Extract the [X, Y] coordinate from the center of the cell holding the provided text.  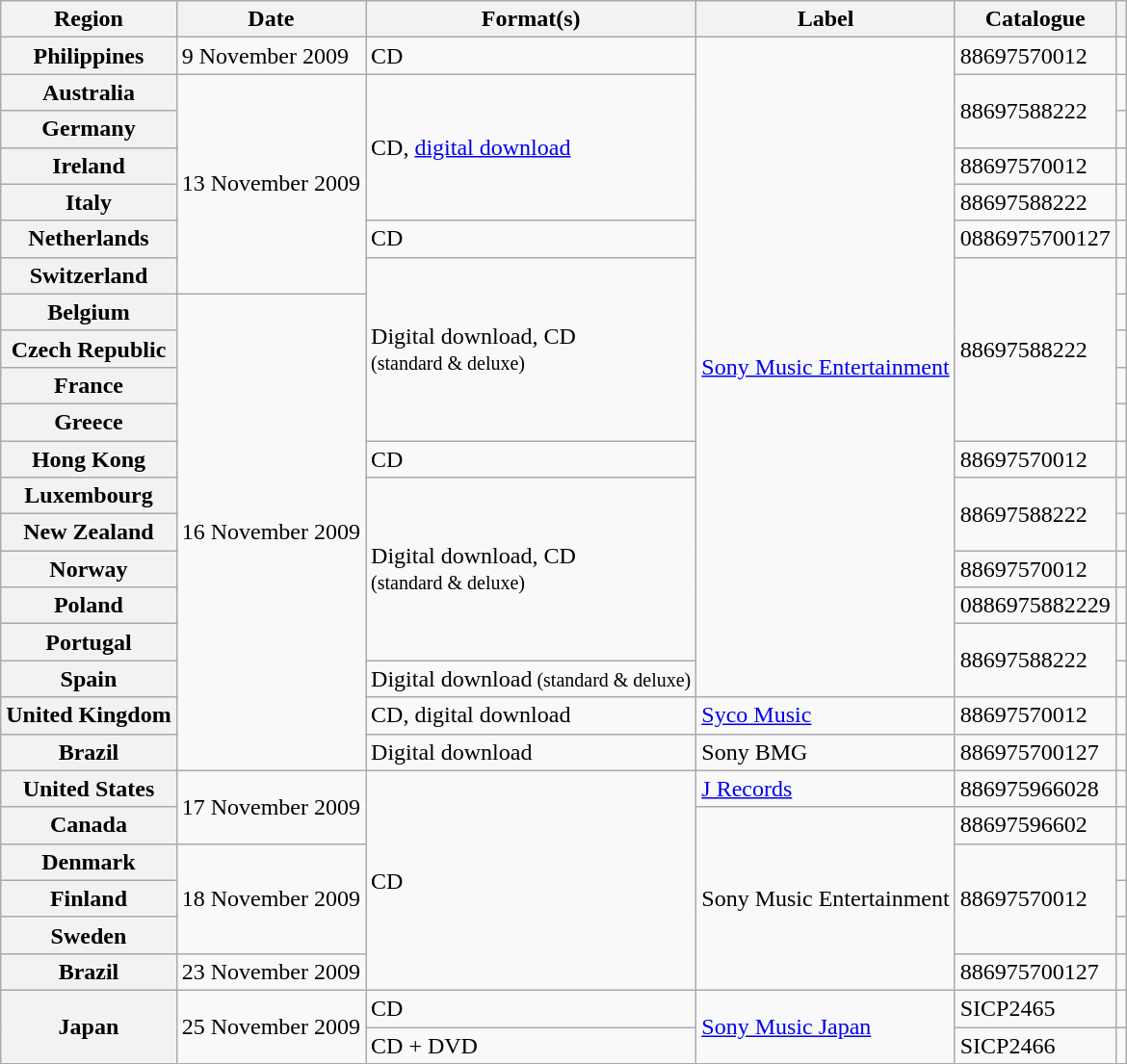
Label [826, 19]
Denmark [89, 862]
SICP2465 [1035, 1008]
16 November 2009 [271, 532]
Japan [89, 1026]
Sony BMG [826, 752]
Sweden [89, 935]
J Records [826, 789]
Hong Kong [89, 459]
United States [89, 789]
886975966028 [1035, 789]
Canada [89, 825]
Luxembourg [89, 496]
Belgium [89, 312]
Digital download (standard & deluxe) [532, 679]
Australia [89, 92]
25 November 2009 [271, 1026]
CD + DVD [532, 1045]
Sony Music Japan [826, 1026]
0886975700127 [1035, 239]
Greece [89, 422]
23 November 2009 [271, 972]
Format(s) [532, 19]
0886975882229 [1035, 606]
9 November 2009 [271, 56]
88697596602 [1035, 825]
Czech Republic [89, 349]
Philippines [89, 56]
17 November 2009 [271, 807]
France [89, 385]
Date [271, 19]
Syco Music [826, 715]
Spain [89, 679]
Ireland [89, 166]
SICP2466 [1035, 1045]
Poland [89, 606]
Portugal [89, 642]
New Zealand [89, 532]
United Kingdom [89, 715]
13 November 2009 [271, 184]
Netherlands [89, 239]
Germany [89, 129]
Finland [89, 898]
Region [89, 19]
Switzerland [89, 275]
Norway [89, 569]
Italy [89, 202]
18 November 2009 [271, 898]
Digital download [532, 752]
Catalogue [1035, 19]
